Provide the [X, Y] coordinate of the cell's center where the given text is located.  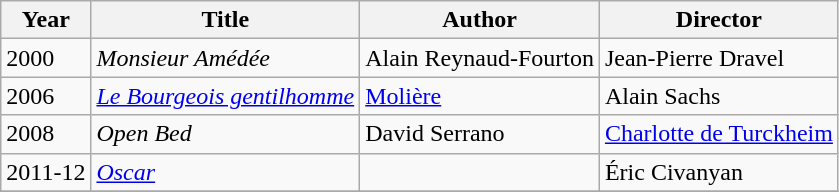
2008 [46, 134]
2000 [46, 58]
Alain Reynaud-Fourton [480, 58]
Author [480, 20]
Molière [480, 96]
Open Bed [226, 134]
Year [46, 20]
2006 [46, 96]
Jean-Pierre Dravel [718, 58]
Monsieur Amédée [226, 58]
Oscar [226, 172]
Director [718, 20]
David Serrano [480, 134]
2011-12 [46, 172]
Title [226, 20]
Alain Sachs [718, 96]
Éric Civanyan [718, 172]
Charlotte de Turckheim [718, 134]
Le Bourgeois gentilhomme [226, 96]
